Return (x, y) of the center of cell containing provided text 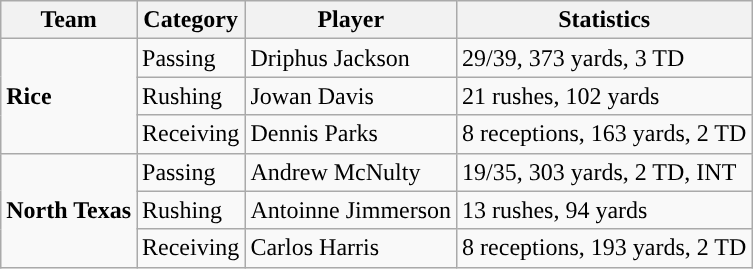
Player (351, 20)
Driphus Jackson (351, 58)
8 receptions, 193 yards, 2 TD (604, 248)
Rice (69, 96)
Dennis Parks (351, 134)
29/39, 373 yards, 3 TD (604, 58)
Andrew McNulty (351, 172)
13 rushes, 94 yards (604, 210)
19/35, 303 yards, 2 TD, INT (604, 172)
Team (69, 20)
Statistics (604, 20)
Category (190, 20)
8 receptions, 163 yards, 2 TD (604, 134)
21 rushes, 102 yards (604, 96)
Antoinne Jimmerson (351, 210)
North Texas (69, 210)
Carlos Harris (351, 248)
Jowan Davis (351, 96)
